Return the (X, Y) coordinate for the center point of the cell that contains the specified text.  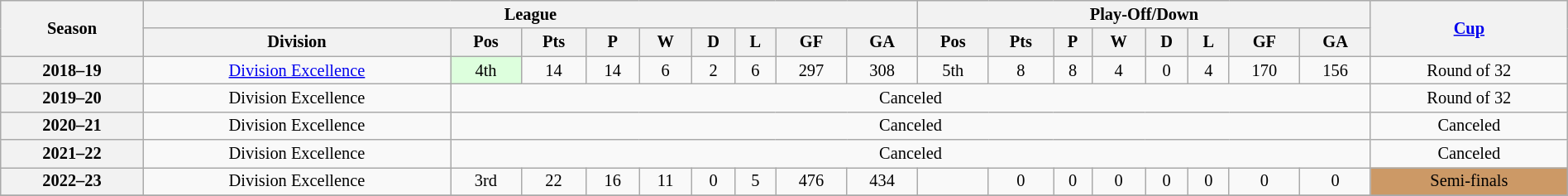
2018–19 (72, 70)
170 (1264, 70)
297 (811, 70)
434 (882, 181)
Cup (1469, 28)
5 (756, 181)
156 (1336, 70)
Semi-finals (1469, 181)
Division (296, 42)
2019–20 (72, 98)
16 (613, 181)
476 (811, 181)
22 (553, 181)
League (530, 14)
3rd (486, 181)
308 (882, 70)
2021–22 (72, 154)
Play-Off/Down (1144, 14)
2020–21 (72, 126)
5th (953, 70)
11 (666, 181)
4th (486, 70)
2 (714, 70)
2022–23 (72, 181)
Season (72, 28)
